Determine the [x, y] coordinate at the center of the cell enclosing the given text.  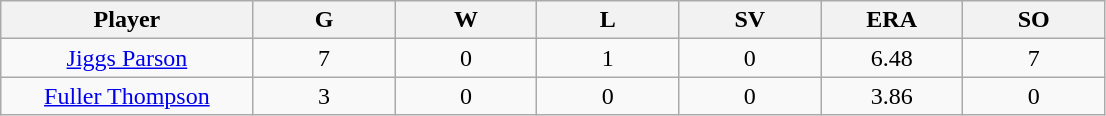
SO [1034, 20]
L [608, 20]
6.48 [892, 58]
3.86 [892, 96]
Jiggs Parson [127, 58]
Fuller Thompson [127, 96]
ERA [892, 20]
1 [608, 58]
Player [127, 20]
G [324, 20]
W [466, 20]
3 [324, 96]
SV [750, 20]
